Search for the cell housing the specified text and yield its (X, Y) center coordinate. 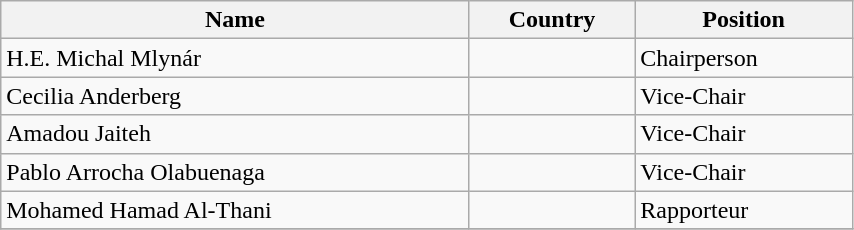
Pablo Arrocha Olabuenaga (235, 172)
Mohamed Hamad Al-Thani (235, 210)
Cecilia Anderberg (235, 96)
Country (552, 20)
Amadou Jaiteh (235, 134)
Name (235, 20)
Chairperson (744, 58)
H.E. Michal Mlynár (235, 58)
Rapporteur (744, 210)
Position (744, 20)
